Extract the [X, Y] coordinate from the center of the cell holding the provided text.  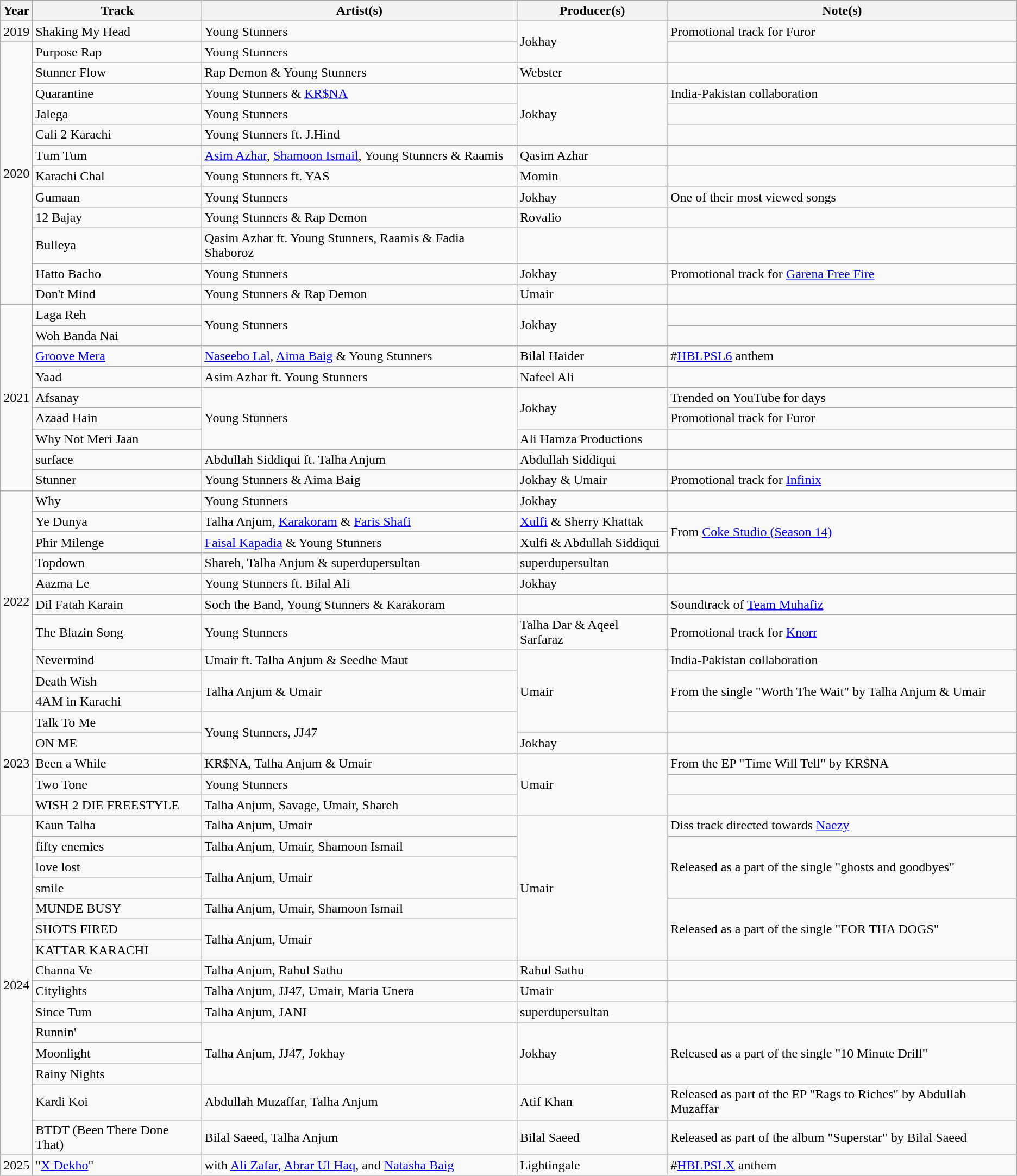
#HBLPSLX anthem [842, 1165]
Stunner Flow [117, 73]
Cali 2 Karachi [117, 135]
Rap Demon & Young Stunners [359, 73]
Tum Tum [117, 155]
Young Stunners, JJ47 [359, 733]
Promotional track for Infinix [842, 480]
Citylights [117, 991]
with Ali Zafar, Abrar Ul Haq, and Natasha Baig [359, 1165]
Bilal Saeed [592, 1137]
Released as a part of the single "FOR THA DOGS" [842, 929]
Webster [592, 73]
KR$NA, Talha Anjum & Umair [359, 764]
Diss track directed towards Naezy [842, 826]
Abdullah Siddiqui ft. Talha Anjum [359, 460]
Talha Anjum, JANI [359, 1012]
love lost [117, 867]
Promotional track for Garena Free Fire [842, 273]
Young Stunners & KR$NA [359, 93]
Qasim Azhar ft. Young Stunners, Raamis & Fadia Shaboroz [359, 246]
One of their most viewed songs [842, 197]
Trended on YouTube for days [842, 398]
Jokhay & Umair [592, 480]
Shaking My Head [117, 32]
2019 [16, 32]
Released as part of the album "Superstar" by Bilal Saeed [842, 1137]
Ye Dunya [117, 521]
Two Tone [117, 784]
Yaad [117, 377]
Nafeel Ali [592, 377]
12 Bajay [117, 217]
Producer(s) [592, 11]
Azaad Hain [117, 418]
Talk To Me [117, 722]
Young Stunners ft. J.Hind [359, 135]
2025 [16, 1165]
Channa Ve [117, 971]
2021 [16, 398]
Talha Anjum, Rahul Sathu [359, 971]
MUNDE BUSY [117, 908]
Ali Hamza Productions [592, 439]
Asim Azhar ft. Young Stunners [359, 377]
Talha Anjum, JJ47, Jokhay [359, 1053]
Rovalio [592, 217]
SHOTS FIRED [117, 929]
Laga Reh [117, 315]
Rahul Sathu [592, 971]
Groove Mera [117, 356]
Umair ft. Talha Anjum & Seedhe Maut [359, 661]
Xulfi & Abdullah Siddiqui [592, 542]
Since Tum [117, 1012]
Talha Anjum, JJ47, Umair, Maria Unera [359, 991]
Released as a part of the single "ghosts and goodbyes" [842, 867]
Lightingale [592, 1165]
Soch the Band, Young Stunners & Karakoram [359, 605]
Momin [592, 176]
Xulfi & Sherry Khattak [592, 521]
The Blazin Song [117, 632]
Hatto Bacho [117, 273]
Nevermind [117, 661]
Why [117, 501]
Track [117, 11]
Released as a part of the single "10 Minute Drill" [842, 1053]
Atif Khan [592, 1102]
Released as part of the EP "Rags to Riches" by Abdullah Muzaffar [842, 1102]
Promotional track for Knorr [842, 632]
From the single "Worth The Wait" by Talha Anjum & Umair [842, 691]
"X Dekho" [117, 1165]
Kaun Talha [117, 826]
From the EP "Time Will Tell" by KR$NA [842, 764]
Dil Fatah Karain [117, 605]
Rainy Nights [117, 1074]
Young Stunners ft. Bilal Ali [359, 583]
2023 [16, 764]
Talha Anjum & Umair [359, 691]
Abdullah Siddiqui [592, 460]
Bulleya [117, 246]
Phir Milenge [117, 542]
Death Wish [117, 681]
Purpose Rap [117, 52]
ON ME [117, 743]
Aazma Le [117, 583]
Kardi Koi [117, 1102]
2022 [16, 601]
smile [117, 888]
Karachi Chal [117, 176]
Young Stunners & Aima Baig [359, 480]
Qasim Azhar [592, 155]
Soundtrack of Team Muhafiz [842, 605]
Bilal Saeed, Talha Anjum [359, 1137]
Year [16, 11]
Why Not Meri Jaan [117, 439]
2020 [16, 173]
Naseebo Lal, Aima Baig & Young Stunners [359, 356]
Bilal Haider [592, 356]
Topdown [117, 563]
Don't Mind [117, 294]
4AM in Karachi [117, 702]
Woh Banda Nai [117, 336]
From Coke Studio (Season 14) [842, 532]
Talha Anjum, Karakoram & Faris Shafi [359, 521]
Afsanay [117, 398]
Been a While [117, 764]
Gumaan [117, 197]
fifty enemies [117, 846]
Shareh, Talha Anjum & superdupersultan [359, 563]
Talha Anjum, Savage, Umair, Shareh [359, 805]
surface [117, 460]
Young Stunners ft. YAS [359, 176]
Abdullah Muzaffar, Talha Anjum [359, 1102]
Moonlight [117, 1053]
2024 [16, 985]
Quarantine [117, 93]
Jalega [117, 114]
Talha Dar & Aqeel Sarfaraz [592, 632]
Note(s) [842, 11]
BTDT (Been There Done That) [117, 1137]
Runnin' [117, 1033]
WISH 2 DIE FREESTYLE [117, 805]
KATTAR KARACHI [117, 950]
Artist(s) [359, 11]
Stunner [117, 480]
#HBLPSL6 anthem [842, 356]
Asim Azhar, Shamoon Ismail, Young Stunners & Raamis [359, 155]
Faisal Kapadia & Young Stunners [359, 542]
